Locate the cell with the specified text and output its [x, y] center coordinate. 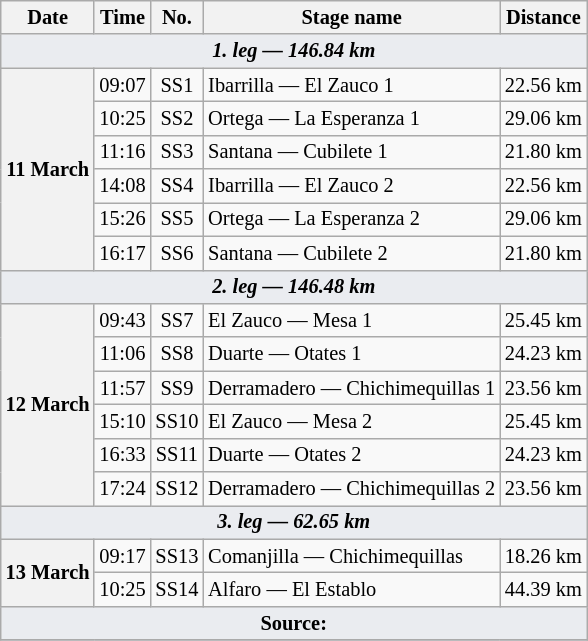
09:43 [122, 320]
Ortega — La Esperanza 1 [352, 118]
Ibarrilla — El Zauco 2 [352, 186]
16:33 [122, 455]
SS2 [178, 118]
Time [122, 17]
No. [178, 17]
SS14 [178, 589]
SS5 [178, 219]
SS11 [178, 455]
Ibarrilla — El Zauco 1 [352, 85]
Duarte — Otates 1 [352, 354]
09:07 [122, 85]
2. leg — 146.48 km [294, 287]
El Zauco — Mesa 1 [352, 320]
15:10 [122, 421]
11 March [48, 169]
14:08 [122, 186]
SS12 [178, 489]
SS8 [178, 354]
44.39 km [544, 589]
Alfaro — El Establo [352, 589]
SS6 [178, 253]
Stage name [352, 17]
SS1 [178, 85]
Distance [544, 17]
15:26 [122, 219]
SS9 [178, 388]
18.26 km [544, 556]
SS13 [178, 556]
El Zauco — Mesa 2 [352, 421]
09:17 [122, 556]
16:17 [122, 253]
Santana — Cubilete 1 [352, 152]
3. leg — 62.65 km [294, 522]
Source: [294, 623]
Ortega — La Esperanza 2 [352, 219]
12 March [48, 404]
11:16 [122, 152]
SS7 [178, 320]
SS4 [178, 186]
SS10 [178, 421]
17:24 [122, 489]
SS3 [178, 152]
Duarte — Otates 2 [352, 455]
Santana — Cubilete 2 [352, 253]
Derramadero — Chichimequillas 2 [352, 489]
1. leg — 146.84 km [294, 51]
Comanjilla — Chichimequillas [352, 556]
11:06 [122, 354]
11:57 [122, 388]
Date [48, 17]
13 March [48, 572]
Derramadero — Chichimequillas 1 [352, 388]
